Return [X, Y] of the center of cell containing provided text 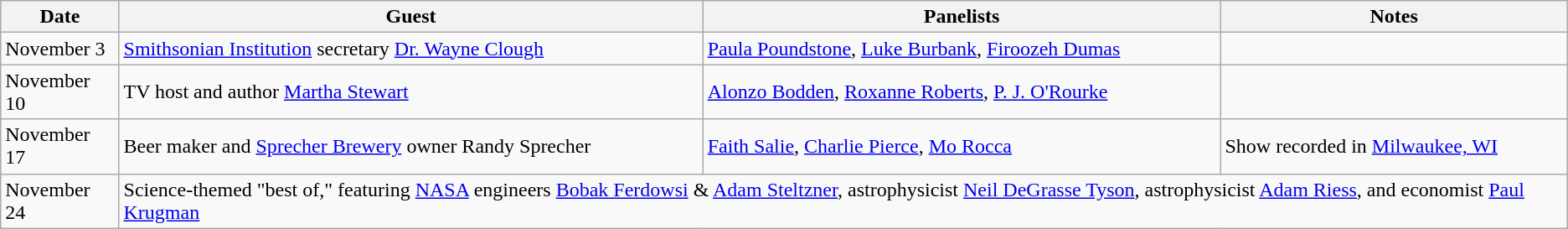
Date [60, 17]
Faith Salie, Charlie Pierce, Mo Rocca [962, 146]
November 10 [60, 92]
Smithsonian Institution secretary Dr. Wayne Clough [410, 49]
Guest [410, 17]
Show recorded in Milwaukee, WI [1394, 146]
Alonzo Bodden, Roxanne Roberts, P. J. O'Rourke [962, 92]
TV host and author Martha Stewart [410, 92]
November 17 [60, 146]
November 24 [60, 201]
Beer maker and Sprecher Brewery owner Randy Sprecher [410, 146]
November 3 [60, 49]
Panelists [962, 17]
Notes [1394, 17]
Paula Poundstone, Luke Burbank, Firoozeh Dumas [962, 49]
